Find where the given text appears and provide that cell's center as [x, y] coordinate. 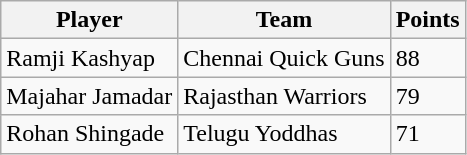
Team [284, 20]
Rohan Shingade [90, 134]
88 [428, 58]
Player [90, 20]
Majahar Jamadar [90, 96]
Ramji Kashyap [90, 58]
71 [428, 134]
79 [428, 96]
Chennai Quick Guns [284, 58]
Rajasthan Warriors [284, 96]
Points [428, 20]
Telugu Yoddhas [284, 134]
